From the cell containing the given text, extract its center point as (x, y) coordinate. 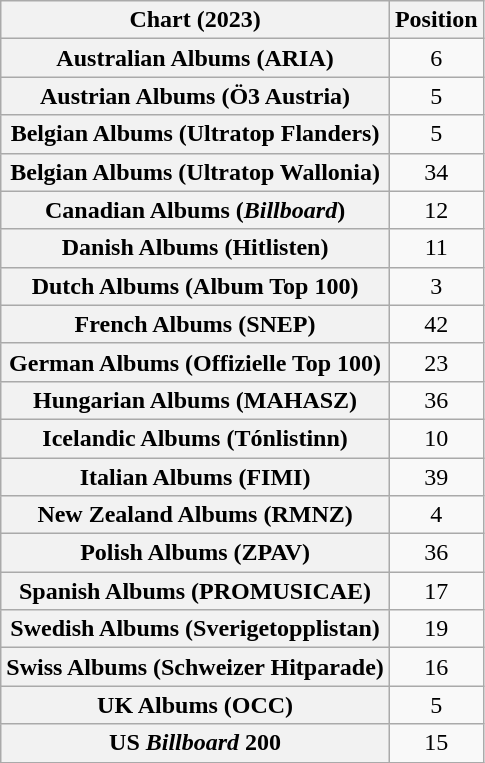
Dutch Albums (Album Top 100) (196, 286)
42 (436, 324)
10 (436, 438)
16 (436, 667)
4 (436, 515)
Canadian Albums (Billboard) (196, 210)
15 (436, 743)
UK Albums (OCC) (196, 705)
Italian Albums (FIMI) (196, 477)
Belgian Albums (Ultratop Flanders) (196, 134)
19 (436, 629)
Chart (2023) (196, 20)
Australian Albums (ARIA) (196, 58)
New Zealand Albums (RMNZ) (196, 515)
17 (436, 591)
US Billboard 200 (196, 743)
French Albums (SNEP) (196, 324)
Belgian Albums (Ultratop Wallonia) (196, 172)
23 (436, 362)
Austrian Albums (Ö3 Austria) (196, 96)
German Albums (Offizielle Top 100) (196, 362)
Hungarian Albums (MAHASZ) (196, 400)
3 (436, 286)
Swedish Albums (Sverigetopplistan) (196, 629)
Spanish Albums (PROMUSICAE) (196, 591)
11 (436, 248)
Swiss Albums (Schweizer Hitparade) (196, 667)
39 (436, 477)
6 (436, 58)
Icelandic Albums (Tónlistinn) (196, 438)
34 (436, 172)
Position (436, 20)
Danish Albums (Hitlisten) (196, 248)
12 (436, 210)
Polish Albums (ZPAV) (196, 553)
